Pinpoint the cell where the given text exists, returning its [x, y] midpoint coordinate. 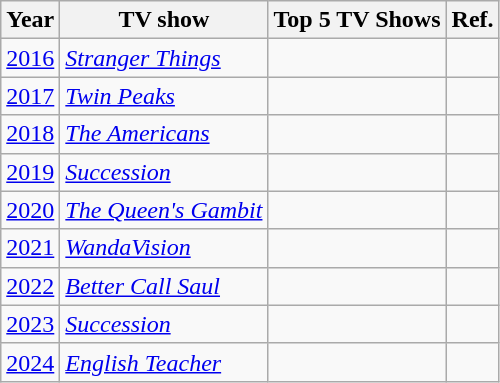
2021 [30, 248]
2016 [30, 58]
TV show [164, 20]
Year [30, 20]
WandaVision [164, 248]
2024 [30, 362]
Top 5 TV Shows [357, 20]
2022 [30, 286]
The Americans [164, 134]
The Queen's Gambit [164, 210]
2023 [30, 324]
2020 [30, 210]
Twin Peaks [164, 96]
Better Call Saul [164, 286]
Ref. [472, 20]
Stranger Things [164, 58]
English Teacher [164, 362]
2018 [30, 134]
2019 [30, 172]
2017 [30, 96]
